Capture the cell that displays the provided text and extract its [X, Y] central coordinate. 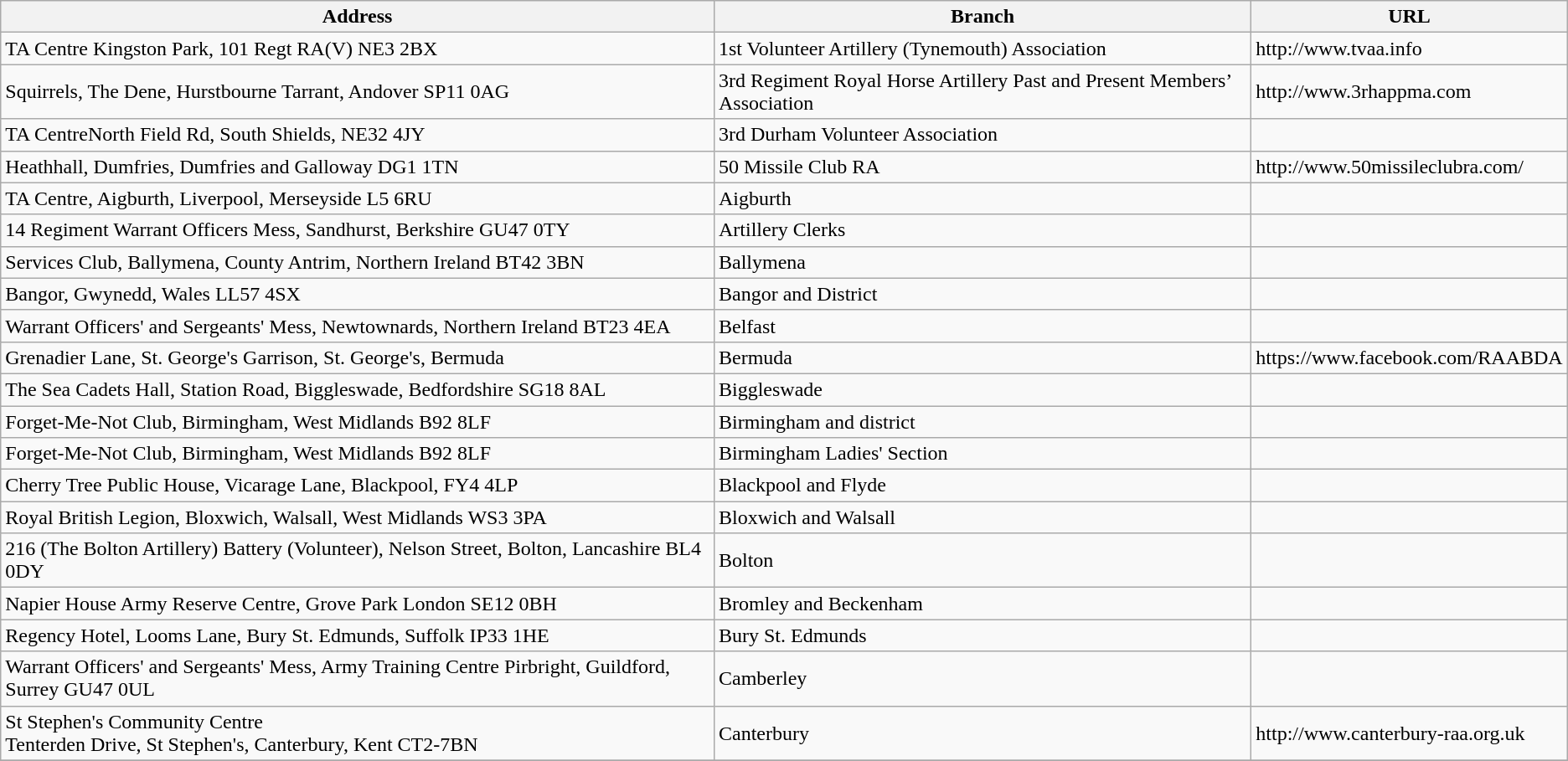
14 Regiment Warrant Officers Mess, Sandhurst, Berkshire GU47 0TY [358, 230]
Biggleswade [982, 389]
Warrant Officers' and Sergeants' Mess, Newtownards, Northern Ireland BT23 4EA [358, 326]
URL [1409, 17]
http://www.3rhappma.com [1409, 92]
Birmingham Ladies' Section [982, 454]
Canterbury [982, 733]
http://www.50missileclubra.com/ [1409, 167]
Camberley [982, 678]
TA CentreNorth Field Rd, South Shields, NE32 4JY [358, 135]
TA Centre Kingston Park, 101 Regt RA(V) NE3 2BX [358, 49]
Bury St. Edmunds [982, 635]
https://www.facebook.com/RAABDA [1409, 357]
Royal British Legion, Bloxwich, Walsall, West Midlands WS3 3PA [358, 517]
Aigburth [982, 198]
Warrant Officers' and Sergeants' Mess, Army Training Centre Pirbright, Guildford, Surrey GU47 0UL [358, 678]
Belfast [982, 326]
Birmingham and district [982, 421]
Bangor and District [982, 294]
Blackpool and Flyde [982, 486]
3rd Regiment Royal Horse Artillery Past and Present Members’ Association [982, 92]
Bolton [982, 561]
Grenadier Lane, St. George's Garrison, St. George's, Bermuda [358, 357]
3rd Durham Volunteer Association [982, 135]
Artillery Clerks [982, 230]
Services Club, Ballymena, County Antrim, Northern Ireland BT42 3BN [358, 262]
216 (The Bolton Artillery) Battery (Volunteer), Nelson Street, Bolton, Lancashire BL4 0DY [358, 561]
The Sea Cadets Hall, Station Road, Biggleswade, Bedfordshire SG18 8AL [358, 389]
TA Centre, Aigburth, Liverpool, Merseyside L5 6RU [358, 198]
http://www.tvaa.info [1409, 49]
Squirrels, The Dene, Hurstbourne Tarrant, Andover SP11 0AG [358, 92]
St Stephen's Community CentreTenterden Drive, St Stephen's, Canterbury, Kent CT2-7BN [358, 733]
Bangor, Gwynedd, Wales LL57 4SX [358, 294]
Bromley and Beckenham [982, 604]
Cherry Tree Public House, Vicarage Lane, Blackpool, FY4 4LP [358, 486]
Bermuda [982, 357]
Bloxwich and Walsall [982, 517]
1st Volunteer Artillery (Tynemouth) Association [982, 49]
Heathhall, Dumfries, Dumfries and Galloway DG1 1TN [358, 167]
Branch [982, 17]
Address [358, 17]
Napier House Army Reserve Centre, Grove Park London SE12 0BH [358, 604]
http://www.canterbury-raa.org.uk [1409, 733]
Regency Hotel, Looms Lane, Bury St. Edmunds, Suffolk IP33 1HE [358, 635]
50 Missile Club RA [982, 167]
Ballymena [982, 262]
